Search for the cell housing the specified text and yield its (X, Y) center coordinate. 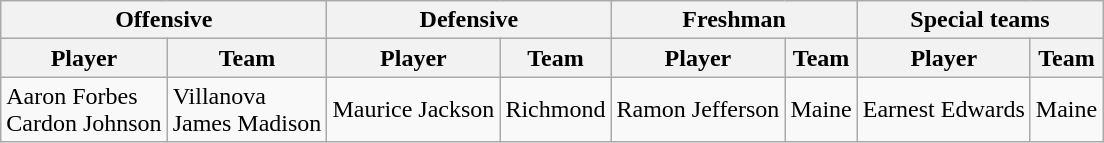
Richmond (556, 110)
Offensive (164, 20)
Maurice Jackson (414, 110)
Defensive (469, 20)
Aaron ForbesCardon Johnson (84, 110)
Freshman (734, 20)
Earnest Edwards (944, 110)
VillanovaJames Madison (247, 110)
Ramon Jefferson (698, 110)
Special teams (980, 20)
